Provide the [x, y] coordinate of the cell's center where the given text is located.  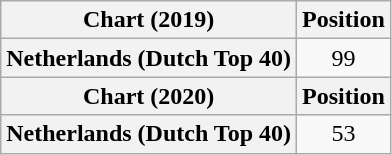
53 [344, 134]
99 [344, 58]
Chart (2020) [149, 96]
Chart (2019) [149, 20]
